Extract the [x, y] coordinate from the center of the cell holding the provided text.  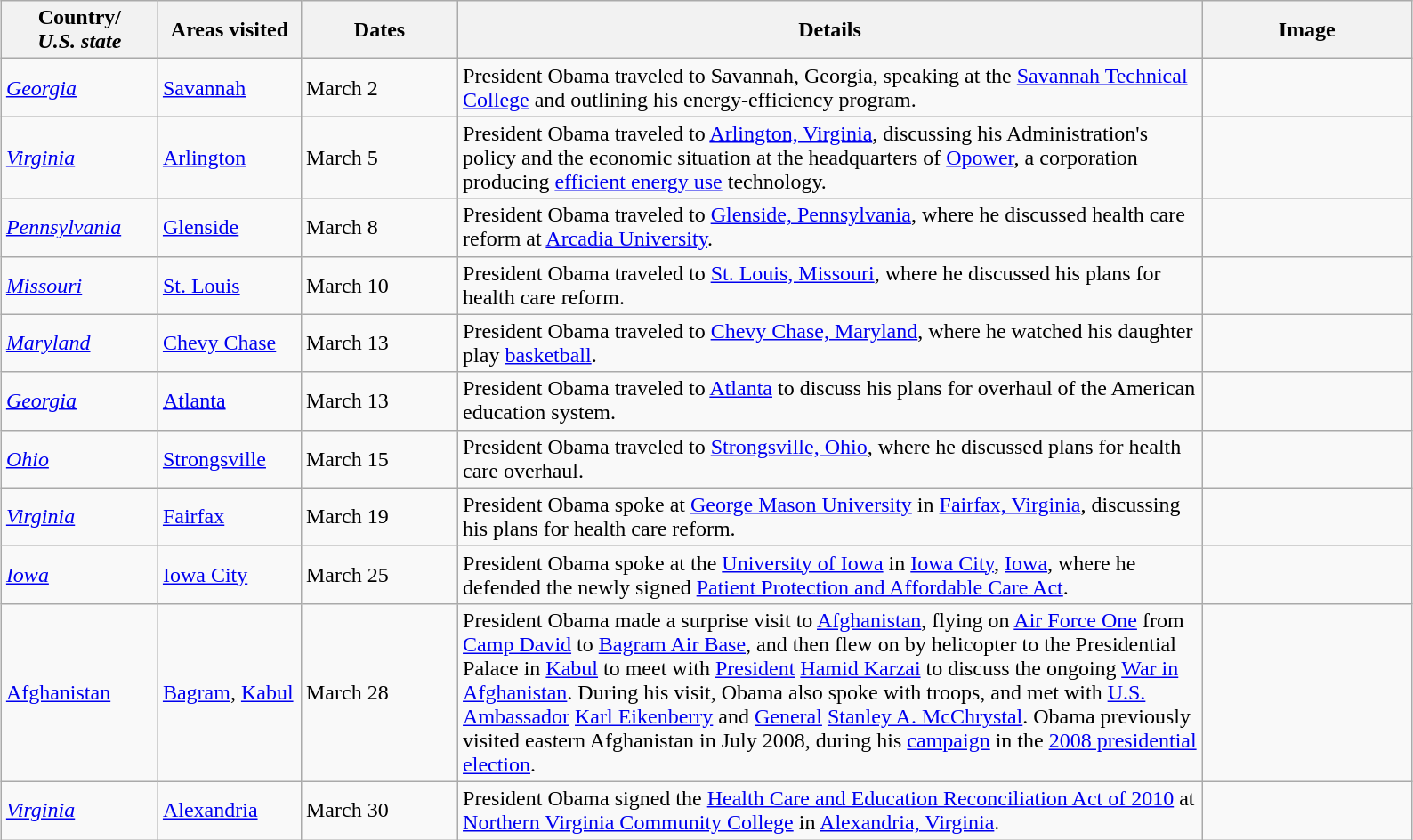
President Obama traveled to Atlanta to discuss his plans for overhaul of the American education system. [830, 400]
Pennsylvania [79, 228]
President Obama traveled to Strongsville, Ohio, where he discussed plans for health care overhaul. [830, 459]
Arlington [230, 157]
Alexandria [230, 810]
Areas visited [230, 30]
Atlanta [230, 400]
Glenside [230, 228]
Fairfax [230, 516]
March 30 [379, 810]
Dates [379, 30]
March 28 [379, 692]
Iowa City [230, 575]
Strongsville [230, 459]
Ohio [79, 459]
Iowa [79, 575]
March 25 [379, 575]
President Obama spoke at George Mason University in Fairfax, Virginia, discussing his plans for health care reform. [830, 516]
President Obama traveled to Savannah, Georgia, speaking at the Savannah Technical College and outlining his energy-efficiency program. [830, 87]
Chevy Chase [230, 343]
St. Louis [230, 285]
Savannah [230, 87]
March 19 [379, 516]
President Obama traveled to Glenside, Pennsylvania, where he discussed health care reform at Arcadia University. [830, 228]
President Obama traveled to Chevy Chase, Maryland, where he watched his daughter play basketball. [830, 343]
Missouri [79, 285]
March 5 [379, 157]
March 10 [379, 285]
President Obama signed the Health Care and Education Reconciliation Act of 2010 at Northern Virginia Community College in Alexandria, Virginia. [830, 810]
March 2 [379, 87]
Maryland [79, 343]
Image [1307, 30]
Country/U.S. state [79, 30]
Details [830, 30]
President Obama traveled to St. Louis, Missouri, where he discussed his plans for health care reform. [830, 285]
Bagram, Kabul [230, 692]
Afghanistan [79, 692]
President Obama spoke at the University of Iowa in Iowa City, Iowa, where he defended the newly signed Patient Protection and Affordable Care Act. [830, 575]
March 8 [379, 228]
March 15 [379, 459]
